Identify which cell holds the provided text, then report its (x, y) central coordinate. 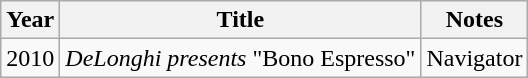
Title (240, 20)
Navigator (474, 58)
2010 (30, 58)
Notes (474, 20)
DeLonghi presents "Bono Espresso" (240, 58)
Year (30, 20)
